Pinpoint the cell where the given text exists, returning its (X, Y) midpoint coordinate. 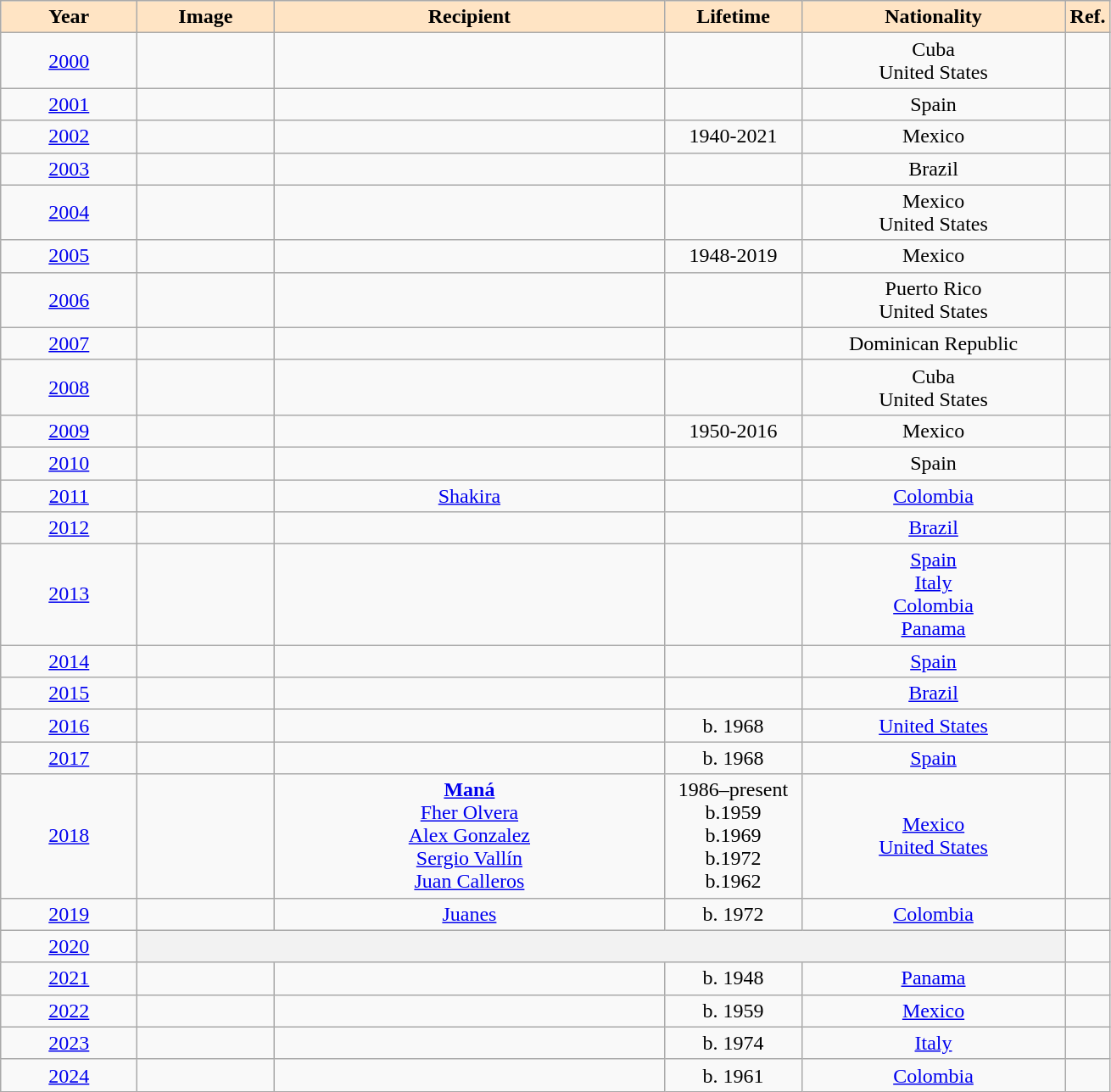
Dominican Republic (933, 343)
2012 (70, 528)
2011 (70, 496)
1948-2019 (733, 256)
b. 1972 (733, 914)
b. 1961 (733, 1075)
2019 (70, 914)
2017 (70, 758)
2010 (70, 463)
2024 (70, 1075)
Juanes (470, 914)
SpainItalyColombiaPanama (933, 595)
Image (205, 17)
2020 (70, 946)
2013 (70, 595)
b. 1974 (733, 1043)
1940-2021 (733, 136)
2004 (70, 212)
Year (70, 17)
b. 1948 (733, 978)
2018 (70, 836)
2003 (70, 169)
2008 (70, 387)
2005 (70, 256)
Puerto RicoUnited States (933, 300)
Nationality (933, 17)
Shakira (470, 496)
Italy (933, 1043)
2014 (70, 661)
2021 (70, 978)
2001 (70, 104)
2022 (70, 1011)
Panama (933, 978)
2000 (70, 61)
1986–presentb.1959b.1969b.1972b.1962 (733, 836)
1950-2016 (733, 431)
ManáFher OlveraAlex GonzalezSergio VallínJuan Calleros (470, 836)
2009 (70, 431)
United States (933, 726)
2023 (70, 1043)
Recipient (470, 17)
2006 (70, 300)
2016 (70, 726)
2002 (70, 136)
b. 1959 (733, 1011)
Ref. (1087, 17)
2015 (70, 694)
2007 (70, 343)
Lifetime (733, 17)
